Capture the cell that displays the provided text and extract its [X, Y] central coordinate. 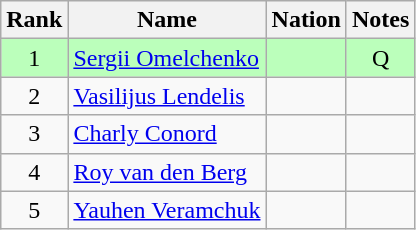
Notes [380, 20]
Yauhen Veramchuk [167, 210]
4 [34, 172]
1 [34, 58]
Vasilijus Lendelis [167, 96]
2 [34, 96]
Q [380, 58]
Nation [306, 20]
Sergii Omelchenko [167, 58]
Charly Conord [167, 134]
5 [34, 210]
Rank [34, 20]
3 [34, 134]
Name [167, 20]
Roy van den Berg [167, 172]
